Output the (x, y) coordinate of the center of the cell containing the given text.  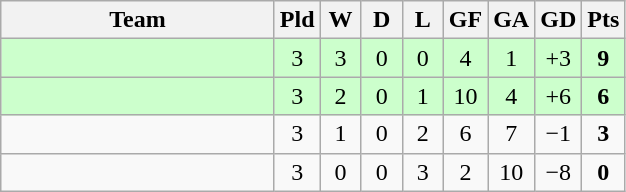
GD (558, 20)
GA (512, 20)
+3 (558, 58)
Team (138, 20)
−8 (558, 172)
W (340, 20)
L (422, 20)
D (382, 20)
Pts (604, 20)
Pld (297, 20)
7 (512, 134)
9 (604, 58)
+6 (558, 96)
−1 (558, 134)
GF (465, 20)
